Provide the [x, y] coordinate of the cell's center where the given text is located.  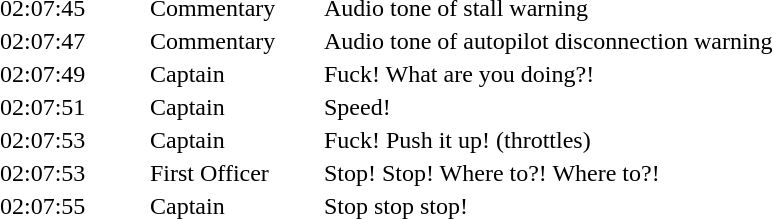
Commentary [234, 41]
First Officer [234, 173]
